Pinpoint the cell where the given text exists, returning its (x, y) midpoint coordinate. 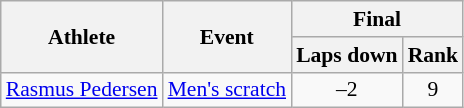
Rasmus Pedersen (82, 90)
9 (434, 90)
Men's scratch (228, 90)
Rank (434, 55)
Event (228, 36)
Laps down (347, 55)
–2 (347, 90)
Athlete (82, 36)
Final (377, 19)
